Detect which cell encompasses the target text, then output its (X, Y) center coordinate. 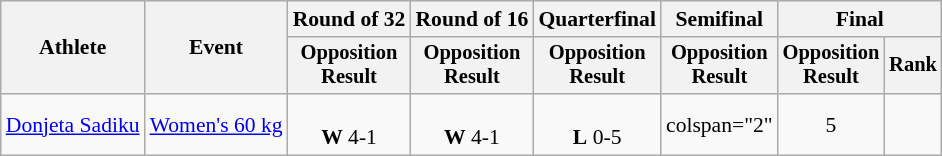
L 0-5 (597, 124)
Final (860, 19)
Event (216, 48)
Women's 60 kg (216, 124)
Round of 32 (350, 19)
5 (832, 124)
Quarterfinal (597, 19)
colspan="2" (720, 124)
Donjeta Sadiku (73, 124)
Round of 16 (472, 19)
Semifinal (720, 19)
Rank (913, 66)
Athlete (73, 48)
